Locate the cell with the specified text and output its [x, y] center coordinate. 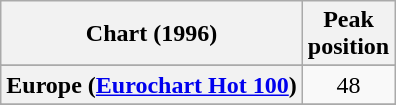
Peakposition [348, 34]
48 [348, 85]
Chart (1996) [152, 34]
Europe (Eurochart Hot 100) [152, 85]
